From the cell containing the given text, extract its center point as [x, y] coordinate. 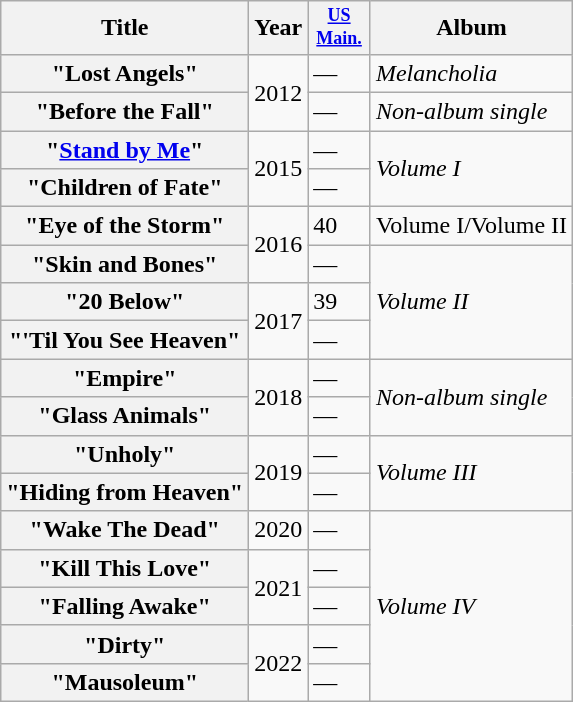
"Before the Fall" [125, 111]
"Glass Animals" [125, 416]
"'Til You See Heaven" [125, 340]
"Stand by Me" [125, 150]
"Children of Fate" [125, 188]
"Unholy" [125, 454]
2017 [278, 321]
"20 Below" [125, 302]
Volume I/Volume II [471, 226]
Volume III [471, 473]
"Falling Awake" [125, 606]
2019 [278, 473]
Melancholia [471, 73]
2015 [278, 169]
"Empire" [125, 378]
2018 [278, 397]
Album [471, 28]
2021 [278, 587]
"Hiding from Heaven" [125, 492]
Volume I [471, 169]
"Skin and Bones" [125, 264]
Volume II [471, 302]
"Eye of the Storm" [125, 226]
"Dirty" [125, 644]
39 [340, 302]
Volume IV [471, 606]
Title [125, 28]
"Mausoleum" [125, 682]
40 [340, 226]
2016 [278, 245]
"Kill This Love" [125, 568]
USMain. [340, 28]
"Wake The Dead" [125, 530]
2012 [278, 92]
2020 [278, 530]
2022 [278, 663]
"Lost Angels" [125, 73]
Year [278, 28]
